Identify which cell holds the provided text, then report its [x, y] central coordinate. 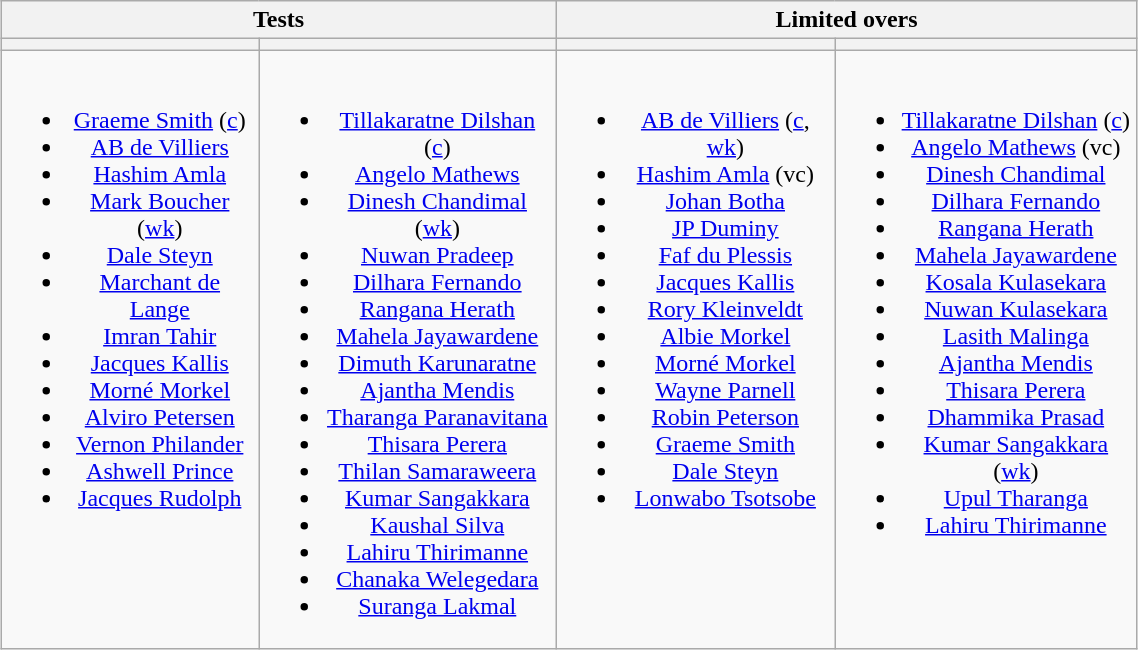
Tests [278, 20]
Limited overs [846, 20]
